Search for the cell housing the specified text and yield its [x, y] center coordinate. 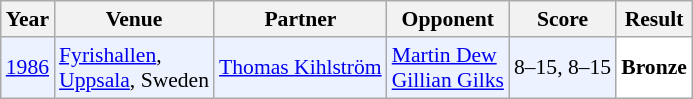
Result [654, 19]
Fyrishallen,Uppsala, Sweden [134, 68]
Venue [134, 19]
Thomas Kihlström [300, 68]
Partner [300, 19]
Year [28, 19]
8–15, 8–15 [562, 68]
Score [562, 19]
Martin Dew Gillian Gilks [448, 68]
1986 [28, 68]
Opponent [448, 19]
Bronze [654, 68]
